Provide the (x, y) coordinate of the cell's center where the given text is located.  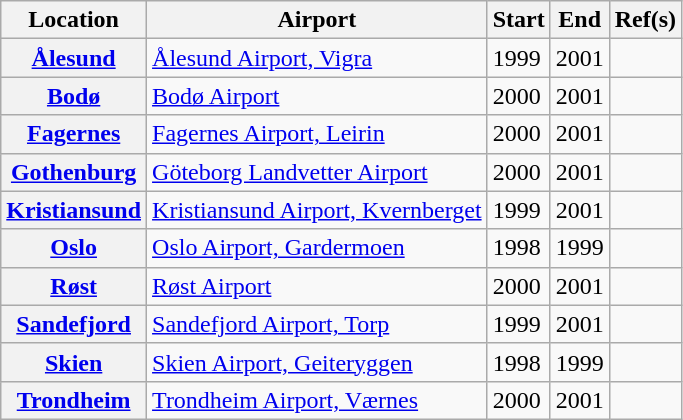
Kristiansund Airport, Kvernberget (318, 210)
Røst Airport (318, 286)
Trondheim Airport, Værnes (318, 400)
Göteborg Landvetter Airport (318, 172)
Sandefjord (74, 324)
Skien Airport, Geiteryggen (318, 362)
Skien (74, 362)
Location (74, 20)
End (580, 20)
Ålesund (74, 58)
Bodø Airport (318, 96)
Trondheim (74, 400)
Bodø (74, 96)
Fagernes (74, 134)
Ref(s) (645, 20)
Røst (74, 286)
Start (518, 20)
Gothenburg (74, 172)
Oslo Airport, Gardermoen (318, 248)
Airport (318, 20)
Sandefjord Airport, Torp (318, 324)
Ålesund Airport, Vigra (318, 58)
Oslo (74, 248)
Kristiansund (74, 210)
Fagernes Airport, Leirin (318, 134)
